Return [x, y] of the center of cell containing provided text 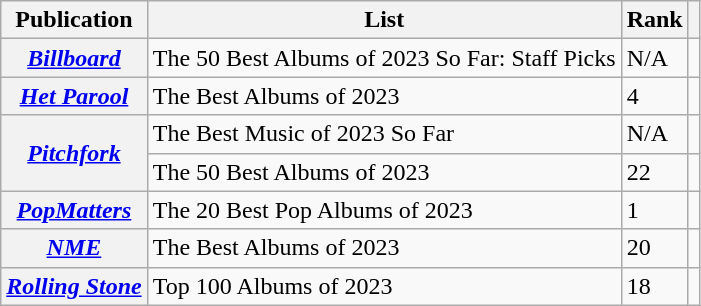
4 [654, 96]
The 50 Best Albums of 2023 So Far: Staff Picks [384, 58]
Rolling Stone [74, 286]
22 [654, 172]
The 20 Best Pop Albums of 2023 [384, 210]
20 [654, 248]
NME [74, 248]
Top 100 Albums of 2023 [384, 286]
Het Parool [74, 96]
1 [654, 210]
Pitchfork [74, 153]
List [384, 20]
The Best Music of 2023 So Far [384, 134]
Billboard [74, 58]
PopMatters [74, 210]
Publication [74, 20]
18 [654, 286]
The 50 Best Albums of 2023 [384, 172]
Rank [654, 20]
